Output the [X, Y] coordinate of the center of the cell containing the given text.  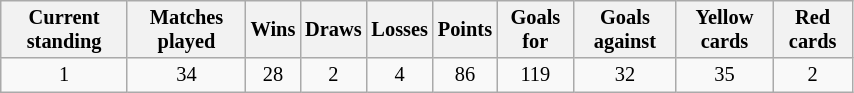
32 [625, 75]
Points [465, 29]
4 [400, 75]
28 [274, 75]
Goals against [625, 29]
86 [465, 75]
Draws [333, 29]
Matches played [186, 29]
Yellow cards [724, 29]
Wins [274, 29]
34 [186, 75]
1 [64, 75]
Goals for [536, 29]
119 [536, 75]
Losses [400, 29]
35 [724, 75]
Current standing [64, 29]
Red cards [813, 29]
